Provide the [X, Y] coordinate of the cell's center where the given text is located.  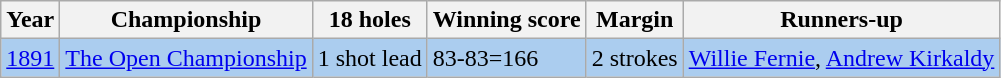
Winning score [506, 20]
1891 [30, 58]
Runners-up [842, 20]
1 shot lead [370, 58]
Willie Fernie, Andrew Kirkaldy [842, 58]
The Open Championship [186, 58]
Margin [634, 20]
2 strokes [634, 58]
83-83=166 [506, 58]
Year [30, 20]
Championship [186, 20]
18 holes [370, 20]
